Output the [X, Y] coordinate of the center of the cell containing the given text.  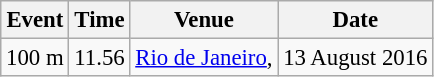
13 August 2016 [356, 58]
Date [356, 20]
Rio de Janeiro, [204, 58]
11.56 [100, 58]
Time [100, 20]
100 m [35, 58]
Event [35, 20]
Venue [204, 20]
